Search for the cell housing the specified text and yield its [x, y] center coordinate. 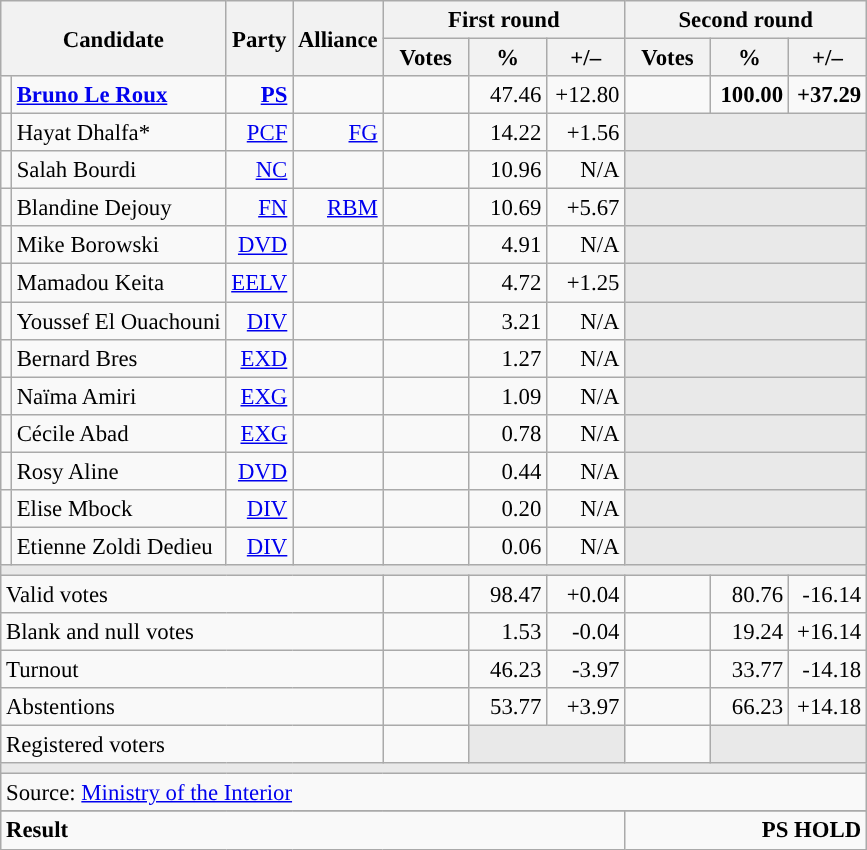
-0.04 [586, 632]
Hayat Dhalfa* [118, 133]
Elise Mbock [118, 509]
Candidate [114, 38]
+1.25 [586, 283]
Mike Borowski [118, 245]
-3.97 [586, 670]
PS HOLD [746, 831]
+1.56 [586, 133]
Youssef El Ouachouni [118, 321]
1.53 [508, 632]
80.76 [749, 594]
Turnout [192, 670]
Abstentions [192, 707]
PCF [260, 133]
Result [313, 831]
Party [260, 38]
100.00 [749, 95]
53.77 [508, 707]
4.72 [508, 283]
1.09 [508, 396]
+3.97 [586, 707]
0.20 [508, 509]
+14.18 [827, 707]
0.06 [508, 546]
0.44 [508, 471]
98.47 [508, 594]
Cécile Abad [118, 433]
Alliance [338, 38]
Mamadou Keita [118, 283]
46.23 [508, 670]
Etienne Zoldi Dedieu [118, 546]
4.91 [508, 245]
+0.04 [586, 594]
+12.80 [586, 95]
10.69 [508, 208]
+5.67 [586, 208]
Rosy Aline [118, 471]
FN [260, 208]
33.77 [749, 670]
47.46 [508, 95]
Second round [746, 20]
Blank and null votes [192, 632]
19.24 [749, 632]
EELV [260, 283]
NC [260, 170]
Bernard Bres [118, 358]
Valid votes [192, 594]
-16.14 [827, 594]
10.96 [508, 170]
14.22 [508, 133]
66.23 [749, 707]
EXD [260, 358]
First round [504, 20]
Registered voters [192, 745]
PS [260, 95]
+16.14 [827, 632]
+37.29 [827, 95]
1.27 [508, 358]
RBM [338, 208]
Blandine Dejouy [118, 208]
Naïma Amiri [118, 396]
Source: Ministry of the Interior [434, 793]
Salah Bourdi [118, 170]
3.21 [508, 321]
FG [338, 133]
-14.18 [827, 670]
0.78 [508, 433]
Bruno Le Roux [118, 95]
